For the text-containing cell, return its midpoint in [x, y] coordinate format. 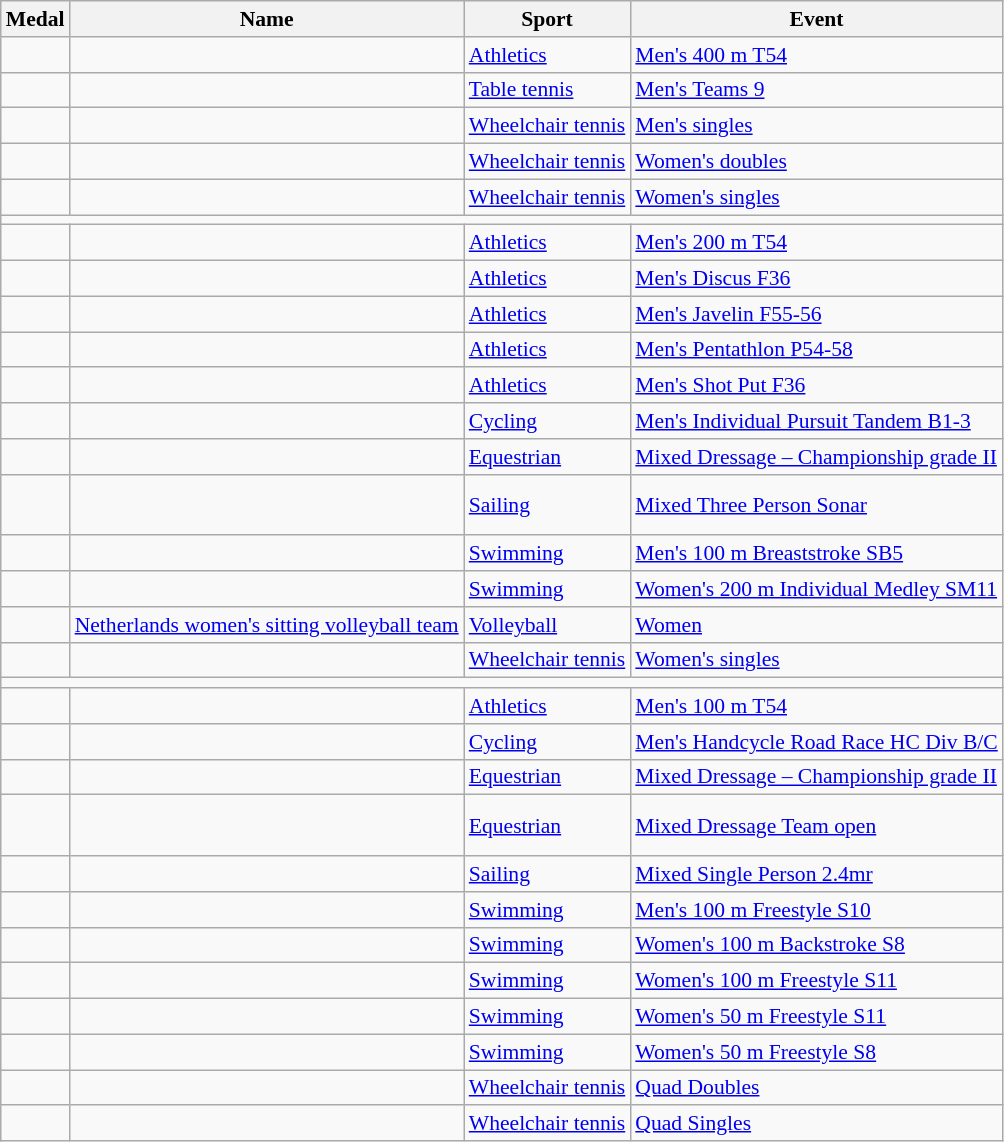
Men's Javelin F55-56 [816, 314]
Men's Individual Pursuit Tandem B1-3 [816, 421]
Women's 200 m Individual Medley SM11 [816, 589]
Sport [548, 19]
Women's 50 m Freestyle S11 [816, 1017]
Quad Doubles [816, 1088]
Men's Handcycle Road Race HC Div B/C [816, 742]
Men's Pentathlon P54-58 [816, 350]
Men's 100 m Breaststroke SB5 [816, 554]
Men's 100 m T54 [816, 706]
Quad Singles [816, 1124]
Medal [36, 19]
Volleyball [548, 625]
Name [267, 19]
Event [816, 19]
Mixed Three Person Sonar [816, 504]
Men's Discus F36 [816, 279]
Women's 100 m Backstroke S8 [816, 945]
Men's 200 m T54 [816, 243]
Men's Teams 9 [816, 90]
Women's doubles [816, 162]
Table tennis [548, 90]
Men's singles [816, 126]
Women's 100 m Freestyle S11 [816, 981]
Women [816, 625]
Mixed Single Person 2.4mr [816, 874]
Men's 100 m Freestyle S10 [816, 910]
Men's 400 m T54 [816, 55]
Women's 50 m Freestyle S8 [816, 1052]
Netherlands women's sitting volleyball team [267, 625]
Men's Shot Put F36 [816, 386]
Mixed Dressage Team open [816, 826]
